Determine the (X, Y) coordinate at the center of the cell enclosing the given text.  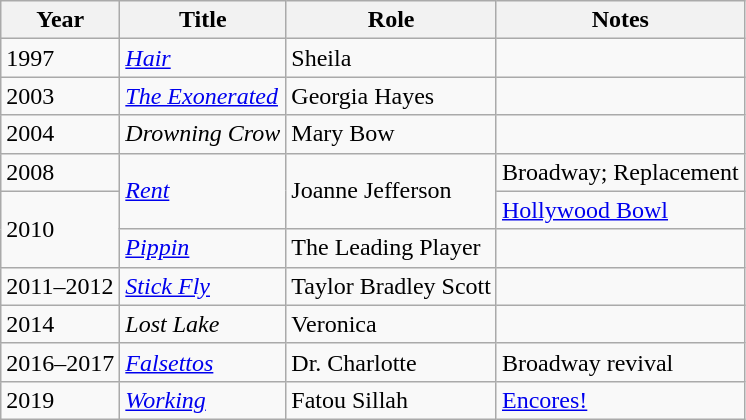
Role (392, 20)
Taylor Bradley Scott (392, 286)
Georgia Hayes (392, 96)
Pippin (203, 248)
2004 (60, 134)
Title (203, 20)
Notes (620, 20)
Encores! (620, 400)
Hollywood Bowl (620, 210)
Dr. Charlotte (392, 362)
Sheila (392, 58)
1997 (60, 58)
Year (60, 20)
Broadway revival (620, 362)
2003 (60, 96)
Veronica (392, 324)
Lost Lake (203, 324)
Hair (203, 58)
The Leading Player (392, 248)
Drowning Crow (203, 134)
Stick Fly (203, 286)
Working (203, 400)
2011–2012 (60, 286)
2014 (60, 324)
Mary Bow (392, 134)
Falsettos (203, 362)
Rent (203, 191)
The Exonerated (203, 96)
2008 (60, 172)
2010 (60, 229)
2016–2017 (60, 362)
Fatou Sillah (392, 400)
Joanne Jefferson (392, 191)
Broadway; Replacement (620, 172)
2019 (60, 400)
